Determine the (X, Y) coordinate at the center of the cell enclosing the given text.  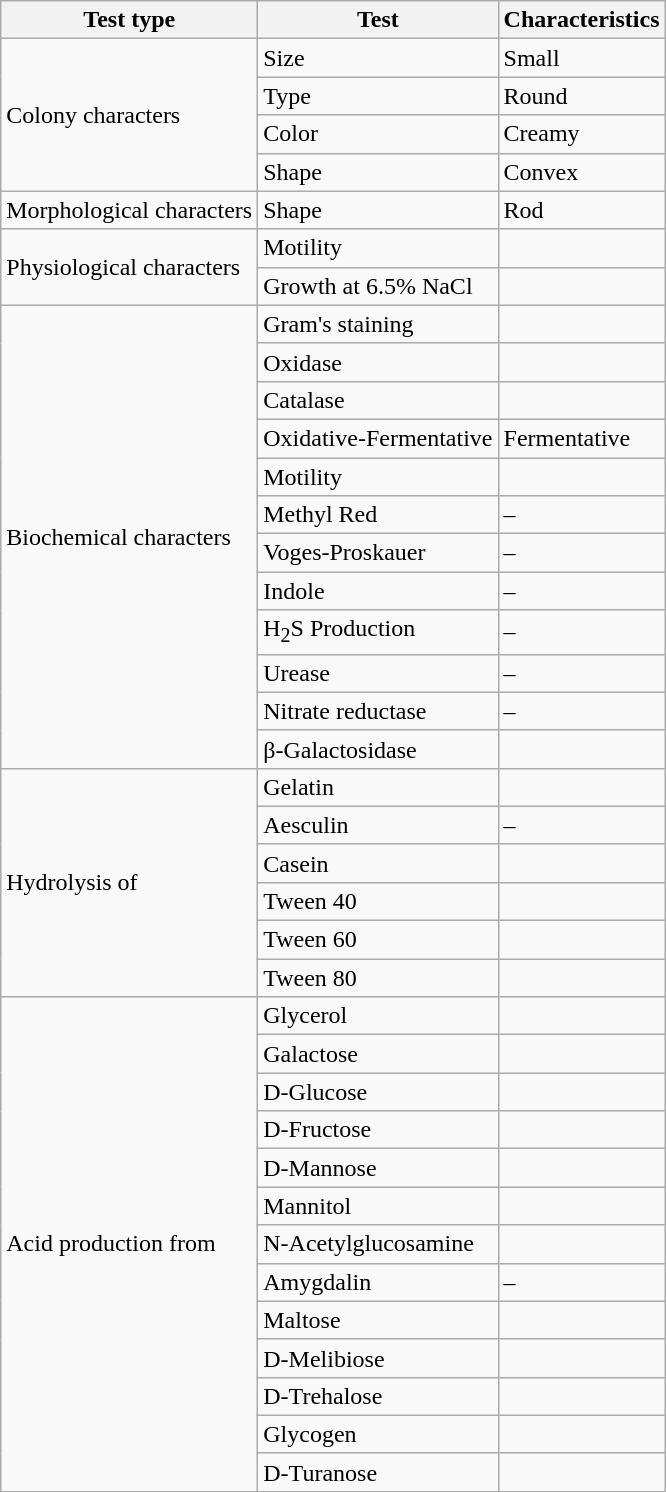
Tween 80 (378, 978)
Fermentative (582, 438)
β-Galactosidase (378, 749)
Urease (378, 673)
Test type (130, 20)
Growth at 6.5% NaCl (378, 286)
Gelatin (378, 787)
Aesculin (378, 825)
D-Mannose (378, 1168)
Glycogen (378, 1434)
Characteristics (582, 20)
Glycerol (378, 1016)
Catalase (378, 400)
D-Fructose (378, 1130)
Indole (378, 591)
Mannitol (378, 1206)
D-Trehalose (378, 1396)
Methyl Red (378, 515)
Test (378, 20)
Nitrate reductase (378, 711)
N-Acetylglucosamine (378, 1244)
D-Glucose (378, 1092)
Rod (582, 210)
Tween 40 (378, 901)
Oxidative-Fermentative (378, 438)
Biochemical characters (130, 536)
Acid production from (130, 1244)
D-Turanose (378, 1472)
Colony characters (130, 115)
Maltose (378, 1320)
Tween 60 (378, 940)
Oxidase (378, 362)
Creamy (582, 134)
Hydrolysis of (130, 882)
Type (378, 96)
Physiological characters (130, 267)
Round (582, 96)
Convex (582, 172)
Size (378, 58)
D-Melibiose (378, 1358)
Casein (378, 863)
Gram's staining (378, 324)
Morphological characters (130, 210)
H2S Production (378, 632)
Amygdalin (378, 1282)
Galactose (378, 1054)
Color (378, 134)
Small (582, 58)
Voges-Proskauer (378, 553)
